Capture the cell that displays the provided text and extract its [X, Y] central coordinate. 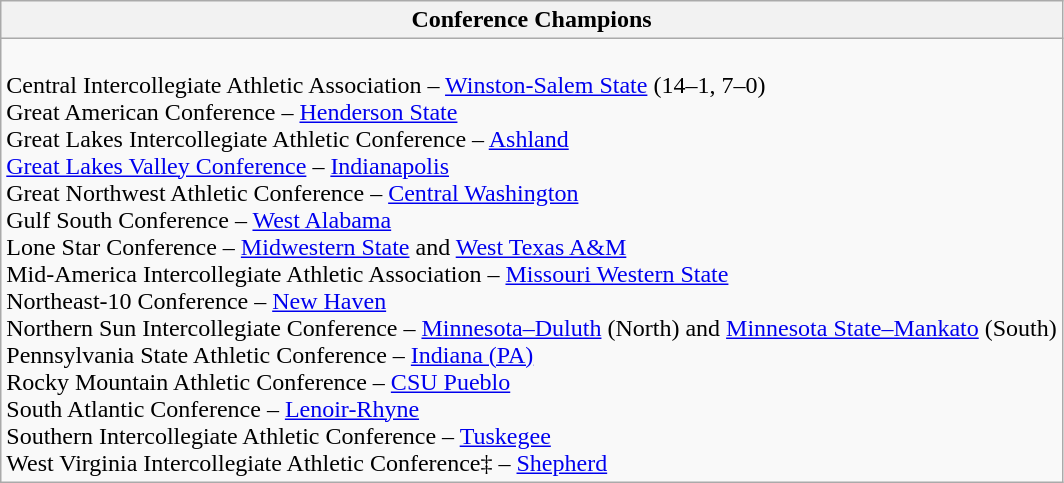
Conference Champions [532, 20]
